Provide the (x, y) coordinate of the cell's center where the given text is located.  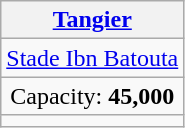
Stade Ibn Batouta (92, 58)
Capacity: 45,000 (92, 96)
Tangier (92, 20)
